From the cell containing the given text, extract its center point as [X, Y] coordinate. 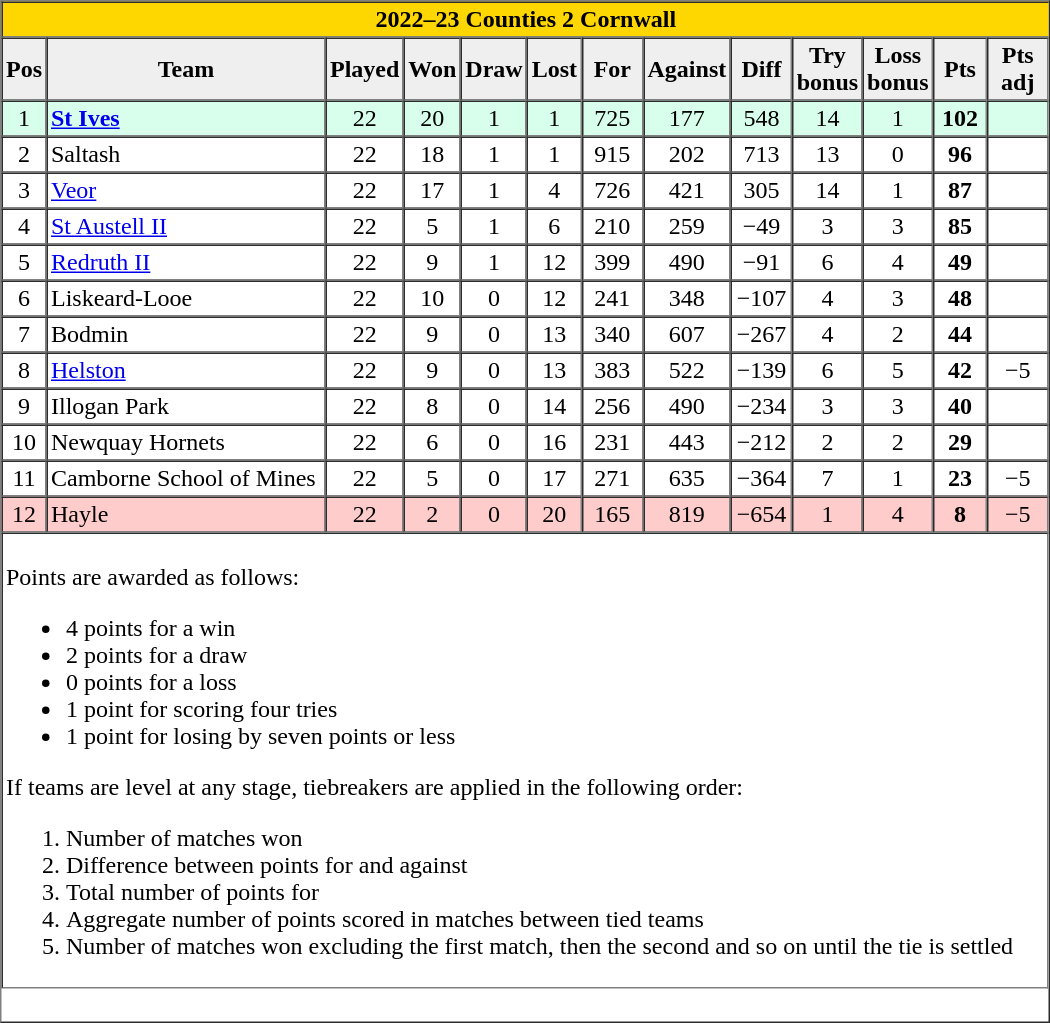
399 [613, 262]
Pts adj [1018, 70]
−212 [762, 442]
713 [762, 154]
48 [960, 298]
383 [613, 370]
259 [687, 226]
−654 [762, 514]
726 [613, 190]
348 [687, 298]
Camborne School of Mines [186, 478]
548 [762, 118]
85 [960, 226]
210 [613, 226]
915 [613, 154]
Draw [494, 70]
42 [960, 370]
44 [960, 334]
For [613, 70]
421 [687, 190]
Redruth II [186, 262]
Saltash [186, 154]
87 [960, 190]
49 [960, 262]
635 [687, 478]
271 [613, 478]
305 [762, 190]
−267 [762, 334]
Lost [554, 70]
102 [960, 118]
St Ives [186, 118]
−234 [762, 406]
241 [613, 298]
Newquay Hornets [186, 442]
Liskeard-Looe [186, 298]
2022–23 Counties 2 Cornwall [526, 20]
340 [613, 334]
819 [687, 514]
96 [960, 154]
−91 [762, 262]
177 [687, 118]
Try bonus [827, 70]
202 [687, 154]
16 [554, 442]
Loss bonus [898, 70]
522 [687, 370]
Diff [762, 70]
443 [687, 442]
−49 [762, 226]
−364 [762, 478]
Illogan Park [186, 406]
Played [365, 70]
23 [960, 478]
29 [960, 442]
Helston [186, 370]
11 [24, 478]
−107 [762, 298]
40 [960, 406]
165 [613, 514]
231 [613, 442]
St Austell II [186, 226]
Bodmin [186, 334]
Against [687, 70]
18 [432, 154]
256 [613, 406]
607 [687, 334]
−139 [762, 370]
Won [432, 70]
Pos [24, 70]
Team [186, 70]
Pts [960, 70]
725 [613, 118]
Veor [186, 190]
Hayle [186, 514]
